From the cell containing the given text, extract its center point as [x, y] coordinate. 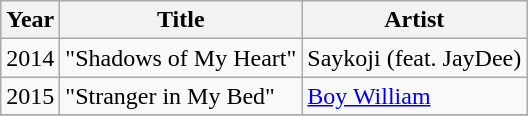
Title [181, 20]
"Stranger in My Bed" [181, 96]
Year [30, 20]
Saykoji (feat. JayDee) [414, 58]
"Shadows of My Heart" [181, 58]
Boy William [414, 96]
2015 [30, 96]
2014 [30, 58]
Artist [414, 20]
